Output the [X, Y] coordinate of the center of the cell containing the given text.  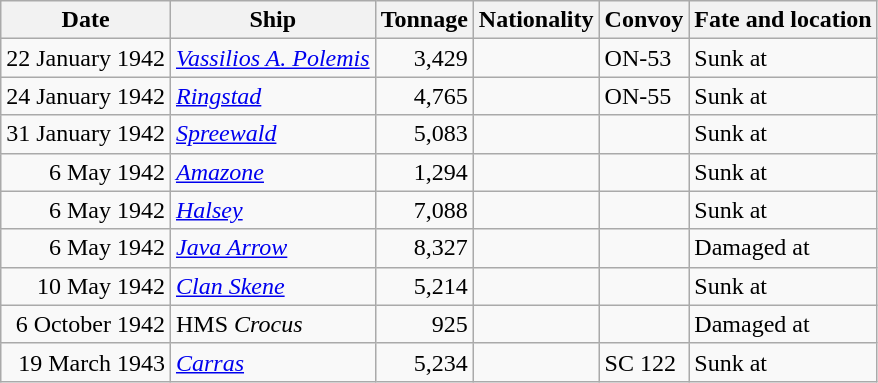
22 January 1942 [86, 58]
Java Arrow [272, 248]
ON-55 [644, 96]
ON-53 [644, 58]
8,327 [424, 248]
925 [424, 324]
1,294 [424, 172]
19 March 1943 [86, 362]
Ship [272, 20]
31 January 1942 [86, 134]
Tonnage [424, 20]
Nationality [536, 20]
HMS Crocus [272, 324]
5,083 [424, 134]
Amazone [272, 172]
Date [86, 20]
Carras [272, 362]
3,429 [424, 58]
4,765 [424, 96]
Clan Skene [272, 286]
5,214 [424, 286]
24 January 1942 [86, 96]
Fate and location [783, 20]
7,088 [424, 210]
Ringstad [272, 96]
Halsey [272, 210]
SC 122 [644, 362]
10 May 1942 [86, 286]
Vassilios A. Polemis [272, 58]
Spreewald [272, 134]
Convoy [644, 20]
6 October 1942 [86, 324]
5,234 [424, 362]
